Determine the [x, y] coordinate at the center of the cell enclosing the given text.  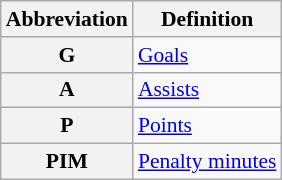
G [67, 55]
Definition [208, 19]
Points [208, 126]
Abbreviation [67, 19]
Assists [208, 90]
Penalty minutes [208, 162]
A [67, 90]
P [67, 126]
PIM [67, 162]
Goals [208, 55]
